Determine the [x, y] coordinate at the center of the cell enclosing the given text.  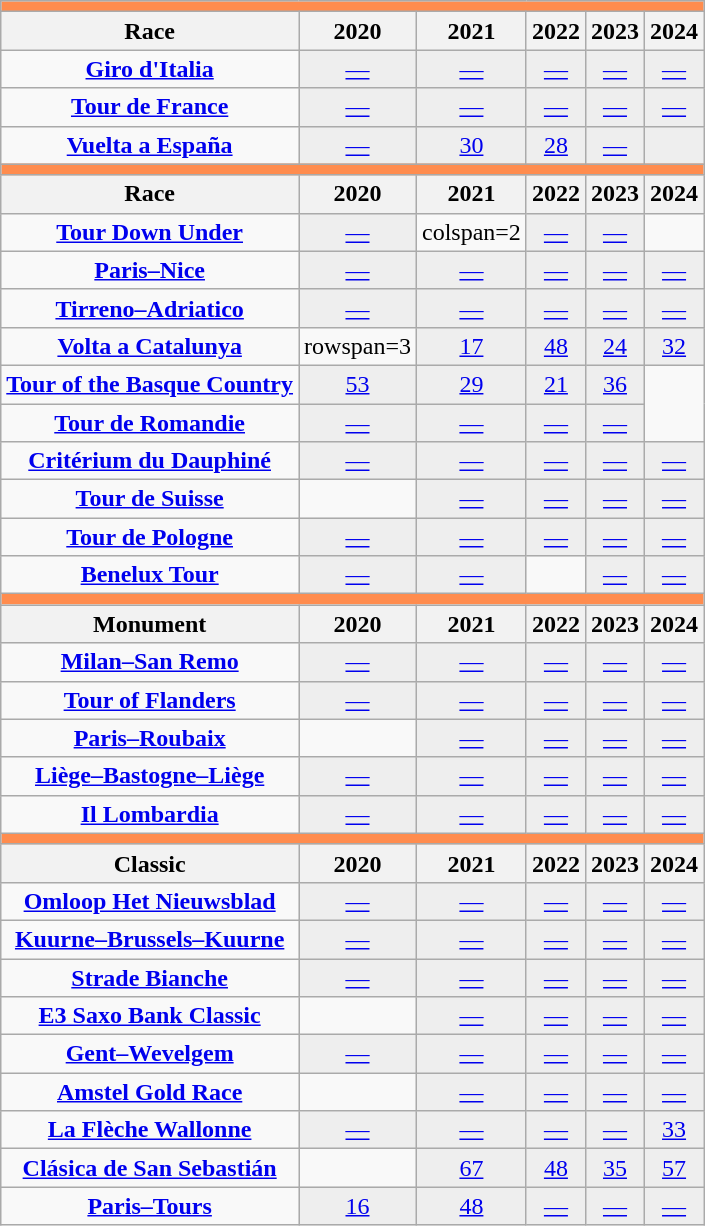
colspan=2 [471, 232]
35 [614, 1168]
Tour de Romandie [150, 423]
33 [674, 1130]
53 [358, 384]
E3 Saxo Bank Classic [150, 1016]
28 [556, 145]
Liège–Bastogne–Liège [150, 776]
Monument [150, 624]
29 [471, 384]
Vuelta a España [150, 145]
Omloop Het Nieuwsblad [150, 901]
Il Lombardia [150, 814]
rowspan=3 [358, 346]
67 [471, 1168]
Paris–Nice [150, 270]
Tour of the Basque Country [150, 384]
Strade Bianche [150, 977]
Paris–Roubaix [150, 738]
La Flèche Wallonne [150, 1130]
Volta a Catalunya [150, 346]
21 [556, 384]
36 [614, 384]
Tirreno–Adriatico [150, 308]
Giro d'Italia [150, 69]
Benelux Tour [150, 575]
Tour of Flanders [150, 700]
24 [614, 346]
16 [358, 1206]
Critérium du Dauphiné [150, 461]
Tour de Suisse [150, 499]
Tour de France [150, 107]
Gent–Wevelgem [150, 1054]
Tour de Pologne [150, 537]
Milan–San Remo [150, 662]
Amstel Gold Race [150, 1092]
30 [471, 145]
Classic [150, 863]
57 [674, 1168]
Kuurne–Brussels–Kuurne [150, 939]
Paris–Tours [150, 1206]
17 [471, 346]
Clásica de San Sebastián [150, 1168]
Tour Down Under [150, 232]
32 [674, 346]
